Detect which cell encompasses the target text, then output its [x, y] center coordinate. 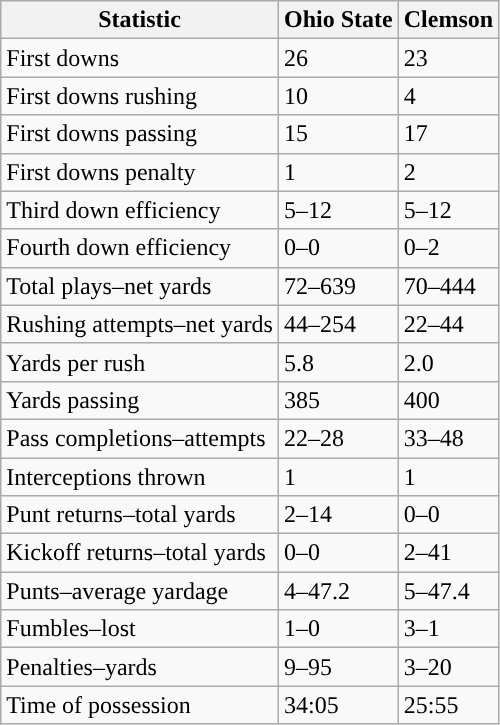
Third down efficiency [140, 210]
First downs passing [140, 134]
23 [448, 58]
2 [448, 172]
3–1 [448, 629]
5–47.4 [448, 591]
First downs rushing [140, 96]
25:55 [448, 705]
Clemson [448, 20]
Fourth down efficiency [140, 248]
Fumbles–lost [140, 629]
First downs [140, 58]
5.8 [338, 362]
Rushing attempts–net yards [140, 324]
1–0 [338, 629]
26 [338, 58]
Time of possession [140, 705]
Penalties–yards [140, 667]
Statistic [140, 20]
Pass completions–attempts [140, 438]
72–639 [338, 286]
2.0 [448, 362]
Kickoff returns–total yards [140, 553]
34:05 [338, 705]
22–28 [338, 438]
22–44 [448, 324]
Total plays–net yards [140, 286]
4 [448, 96]
2–14 [338, 515]
Ohio State [338, 20]
70–444 [448, 286]
Punts–average yardage [140, 591]
Interceptions thrown [140, 477]
2–41 [448, 553]
3–20 [448, 667]
0–2 [448, 248]
10 [338, 96]
4–47.2 [338, 591]
First downs penalty [140, 172]
385 [338, 400]
Yards per rush [140, 362]
15 [338, 134]
44–254 [338, 324]
33–48 [448, 438]
Punt returns–total yards [140, 515]
Yards passing [140, 400]
400 [448, 400]
9–95 [338, 667]
17 [448, 134]
